Return the (x, y) coordinate for the center point of the cell that contains the specified text.  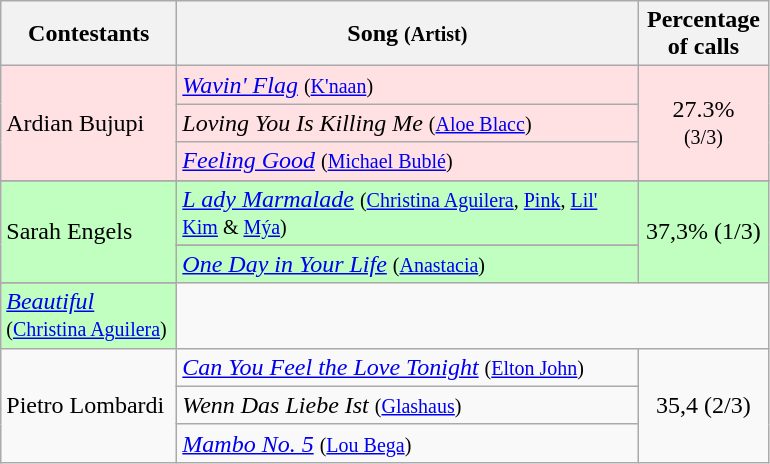
Loving You Is Killing Me (Aloe Blacc) (408, 123)
37,3% (1/3) (704, 232)
Sarah Engels (89, 232)
Contestants (89, 34)
Beautiful (Christina Aguilera) (89, 316)
Percentage of calls (704, 34)
Mambo No. 5 (Lou Bega) (408, 443)
Can You Feel the Love Tonight (Elton John) (408, 367)
Song (Artist) (408, 34)
Pietro Lombardi (89, 405)
Wenn Das Liebe Ist (Glashaus) (408, 405)
L ady Marmalade (Christina Aguilera, Pink, Lil' Kim & Mýa) (408, 212)
35,4 (2/3) (704, 405)
Feeling Good (Michael Bublé) (408, 161)
27.3%(3/3) (704, 123)
One Day in Your Life (Anastacia) (408, 264)
Wavin' Flag (K'naan) (408, 85)
Ardian Bujupi (89, 123)
